Return the [X, Y] coordinate for the center point of the cell that contains the specified text.  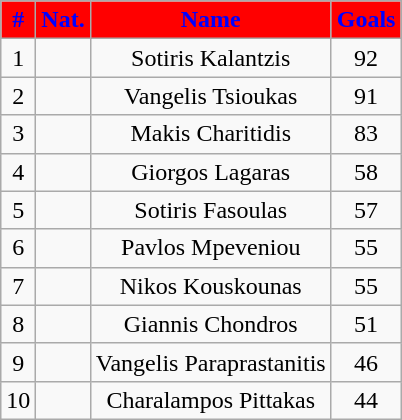
92 [366, 58]
Goals [366, 20]
57 [366, 210]
4 [18, 172]
Charalampos Pittakas [210, 400]
Sotiris Fasoulas [210, 210]
Pavlos Mpeveniou [210, 248]
83 [366, 134]
Vangelis Paraprastanitis [210, 362]
44 [366, 400]
5 [18, 210]
6 [18, 248]
51 [366, 324]
3 [18, 134]
Name [210, 20]
2 [18, 96]
1 [18, 58]
Nat. [63, 20]
46 [366, 362]
9 [18, 362]
10 [18, 400]
58 [366, 172]
Giorgos Lagaras [210, 172]
Sotiris Kalantzis [210, 58]
91 [366, 96]
Makis Charitidis [210, 134]
Nikos Kouskounas [210, 286]
8 [18, 324]
Giannis Chondros [210, 324]
7 [18, 286]
Vangelis Tsioukas [210, 96]
# [18, 20]
